Pinpoint the cell where the given text exists, returning its [X, Y] midpoint coordinate. 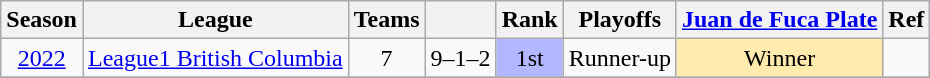
Juan de Fuca Plate [779, 20]
Season [42, 20]
1st [530, 58]
League1 British Columbia [215, 58]
Runner-up [620, 58]
Rank [530, 20]
Ref [906, 20]
Winner [779, 58]
League [215, 20]
9–1–2 [460, 58]
2022 [42, 58]
7 [386, 58]
Teams [386, 20]
Playoffs [620, 20]
